Find where the given text appears and provide that cell's center as [X, Y] coordinate. 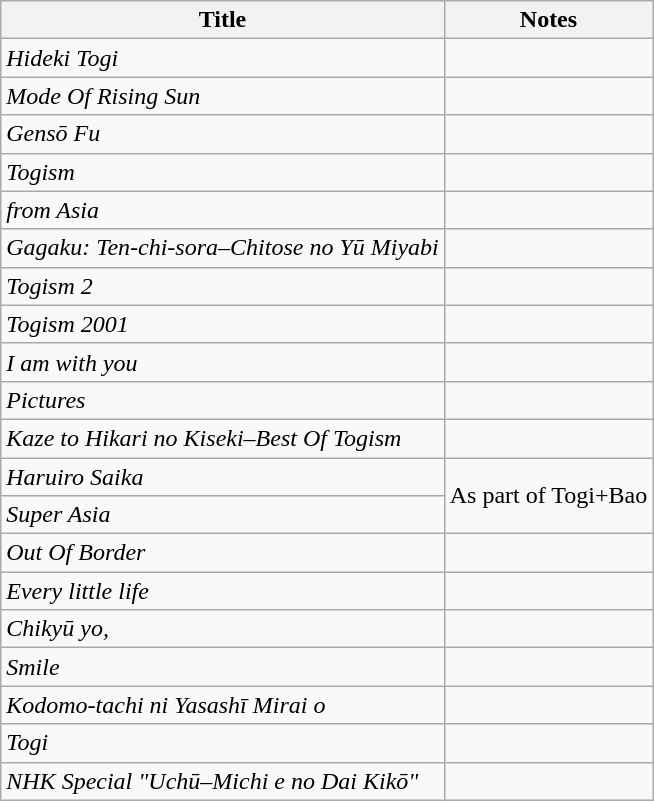
Super Asia [222, 515]
I am with you [222, 362]
NHK Special "Uchū–Michi e no Dai Kikō" [222, 781]
Pictures [222, 400]
Haruiro Saika [222, 477]
Togism 2 [222, 286]
Kaze to Hikari no Kiseki–Best Of Togism [222, 438]
Every little life [222, 591]
Title [222, 20]
Gagaku: Ten-chi-sora–Chitose no Yū Miyabi [222, 248]
Out Of Border [222, 553]
Togism 2001 [222, 324]
Gensō Fu [222, 134]
Mode Of Rising Sun [222, 96]
Togism [222, 172]
Smile [222, 667]
from Asia [222, 210]
As part of Togi+Bao [548, 496]
Hideki Togi [222, 58]
Togi [222, 743]
Chikyū yo, [222, 629]
Notes [548, 20]
Kodomo-tachi ni Yasashī Mirai o [222, 705]
